For the text-containing cell, return its midpoint in [X, Y] coordinate format. 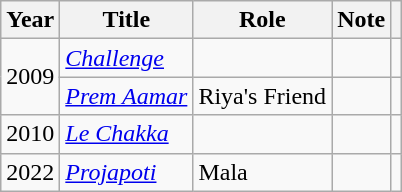
Projapoti [126, 172]
Note [362, 20]
2009 [30, 77]
Role [262, 20]
Le Chakka [126, 134]
Riya's Friend [262, 96]
Challenge [126, 58]
Mala [262, 172]
2022 [30, 172]
Title [126, 20]
2010 [30, 134]
Year [30, 20]
Prem Aamar [126, 96]
